Return the (x, y) coordinate for the center point of the cell that contains the specified text.  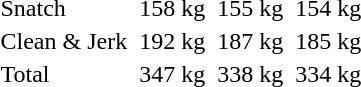
192 kg (172, 41)
187 kg (250, 41)
